Identify which cell holds the provided text, then report its (x, y) central coordinate. 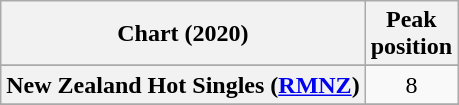
Peakposition (411, 34)
8 (411, 85)
Chart (2020) (183, 34)
New Zealand Hot Singles (RMNZ) (183, 85)
